Determine the (x, y) coordinate at the center of the cell enclosing the given text.  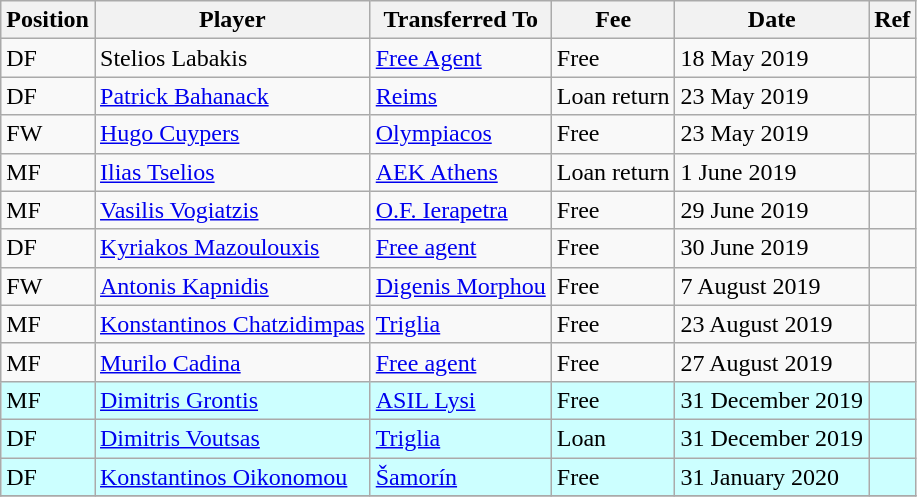
23 August 2019 (772, 324)
Patrick Bahanack (232, 96)
AEK Athens (460, 172)
18 May 2019 (772, 58)
Kyriakos Mazoulouxis (232, 248)
Free Agent (460, 58)
29 June 2019 (772, 210)
30 June 2019 (772, 248)
Reims (460, 96)
Position (48, 20)
Šamorín (460, 477)
Ref (892, 20)
Murilo Cadina (232, 362)
Konstantinos Oikonomou (232, 477)
Digenis Morphou (460, 286)
7 August 2019 (772, 286)
Konstantinos Chatzidimpas (232, 324)
O.F. Ierapetra (460, 210)
Loan (613, 438)
Transferred To (460, 20)
Hugo Cuypers (232, 134)
ASIL Lysi (460, 400)
Player (232, 20)
Vasilis Vogiatzis (232, 210)
1 June 2019 (772, 172)
Date (772, 20)
Fee (613, 20)
Dimitris Grontis (232, 400)
Antonis Kapnidis (232, 286)
Ilias Tselios (232, 172)
Stelios Labakis (232, 58)
31 January 2020 (772, 477)
27 August 2019 (772, 362)
Dimitris Voutsas (232, 438)
Olympiacos (460, 134)
